Pinpoint the cell where the given text exists, returning its (x, y) midpoint coordinate. 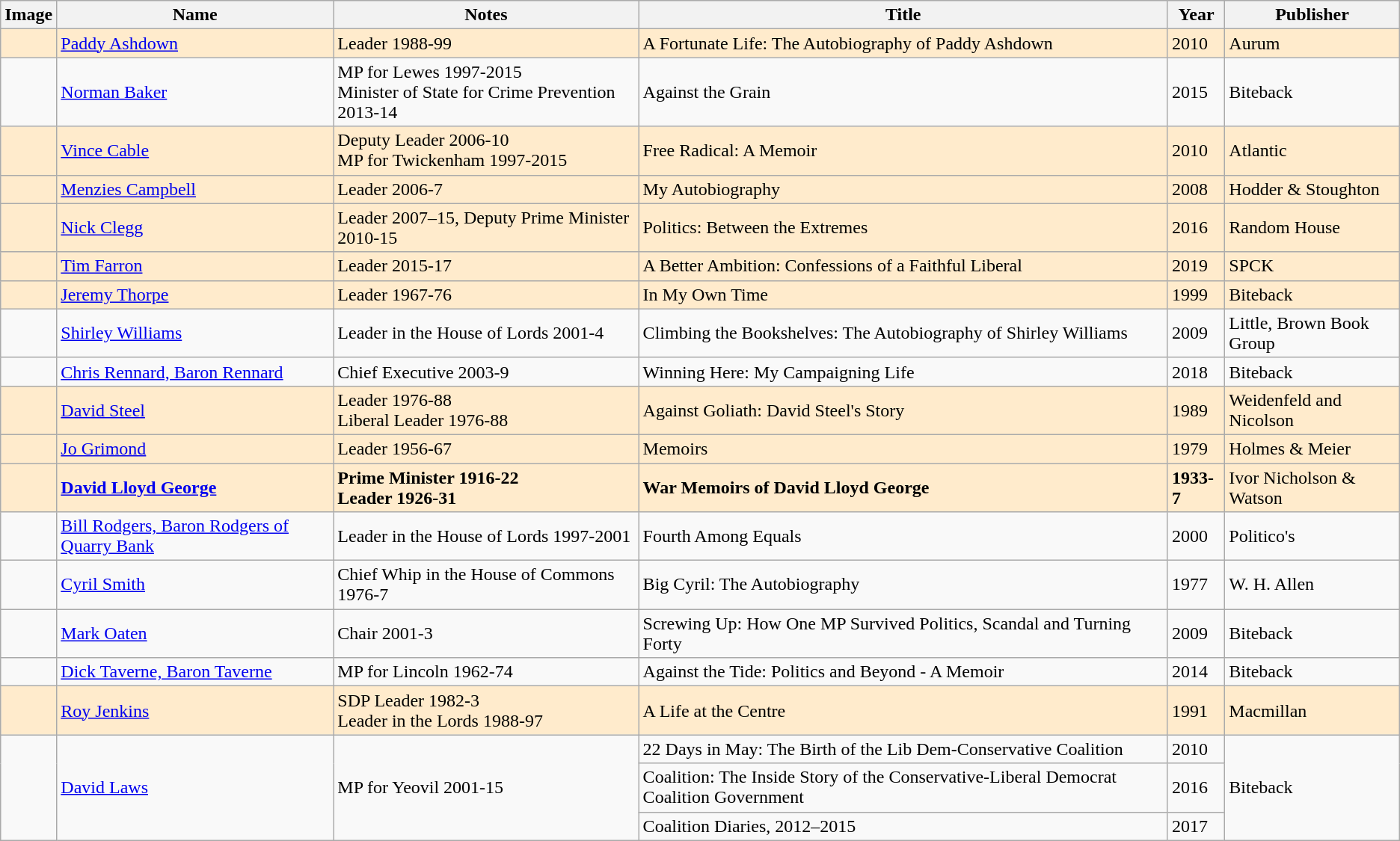
Year (1196, 15)
2008 (1196, 189)
David Laws (195, 788)
SPCK (1312, 266)
2018 (1196, 372)
Weidenfeld and Nicolson (1312, 410)
Chief Executive 2003-9 (486, 372)
2015 (1196, 92)
Leader 1956-67 (486, 449)
Title (903, 15)
Free Radical: A Memoir (903, 151)
Leader in the House of Lords 1997-2001 (486, 537)
Leader in the House of Lords 2001-4 (486, 333)
A Life at the Centre (903, 710)
Bill Rodgers, Baron Rodgers of Quarry Bank (195, 537)
Vince Cable (195, 151)
2014 (1196, 672)
Hodder & Stoughton (1312, 189)
Macmillan (1312, 710)
Screwing Up: How One MP Survived Politics, Scandal and Turning Forty (903, 634)
Jo Grimond (195, 449)
Aurum (1312, 43)
Mark Oaten (195, 634)
MP for Lincoln 1962-74 (486, 672)
Nick Clegg (195, 227)
A Fortunate Life: The Autobiography of Paddy Ashdown (903, 43)
Random House (1312, 227)
Notes (486, 15)
A Better Ambition: Confessions of a Faithful Liberal (903, 266)
Fourth Among Equals (903, 537)
Holmes & Meier (1312, 449)
Leader 1988-99 (486, 43)
Name (195, 15)
1977 (1196, 585)
Cyril Smith (195, 585)
Leader 2015-17 (486, 266)
Publisher (1312, 15)
In My Own Time (903, 295)
Norman Baker (195, 92)
2019 (1196, 266)
Paddy Ashdown (195, 43)
David Lloyd George (195, 487)
Prime Minister 1916-22Leader 1926-31 (486, 487)
War Memoirs of David Lloyd George (903, 487)
Against the Grain (903, 92)
1933-7 (1196, 487)
Jeremy Thorpe (195, 295)
22 Days in May: The Birth of the Lib Dem-Conservative Coalition (903, 749)
1979 (1196, 449)
W. H. Allen (1312, 585)
Shirley Williams (195, 333)
MP for Lewes 1997-2015Minister of State for Crime Prevention 2013-14 (486, 92)
My Autobiography (903, 189)
Roy Jenkins (195, 710)
Winning Here: My Campaigning Life (903, 372)
Little, Brown Book Group (1312, 333)
Coalition Diaries, 2012–2015 (903, 826)
SDP Leader 1982-3Leader in the Lords 1988-97 (486, 710)
Politics: Between the Extremes (903, 227)
Chief Whip in the House of Commons 1976-7 (486, 585)
Leader 1976-88Liberal Leader 1976-88 (486, 410)
Climbing the Bookshelves: The Autobiography of Shirley Williams (903, 333)
Coalition: The Inside Story of the Conservative-Liberal Democrat Coalition Government (903, 788)
Leader 2007–15, Deputy Prime Minister 2010-15 (486, 227)
Against the Tide: Politics and Beyond - A Memoir (903, 672)
Deputy Leader 2006-10MP for Twickenham 1997-2015 (486, 151)
2000 (1196, 537)
Tim Farron (195, 266)
1989 (1196, 410)
1999 (1196, 295)
Image (28, 15)
David Steel (195, 410)
Chris Rennard, Baron Rennard (195, 372)
Leader 1967-76 (486, 295)
Menzies Campbell (195, 189)
2017 (1196, 826)
Chair 2001-3 (486, 634)
Memoirs (903, 449)
MP for Yeovil 2001-15 (486, 788)
Leader 2006-7 (486, 189)
Dick Taverne, Baron Taverne (195, 672)
Atlantic (1312, 151)
Against Goliath: David Steel's Story (903, 410)
Big Cyril: The Autobiography (903, 585)
Politico's (1312, 537)
1991 (1196, 710)
Ivor Nicholson & Watson (1312, 487)
